Output the [X, Y] coordinate of the center of the cell containing the given text.  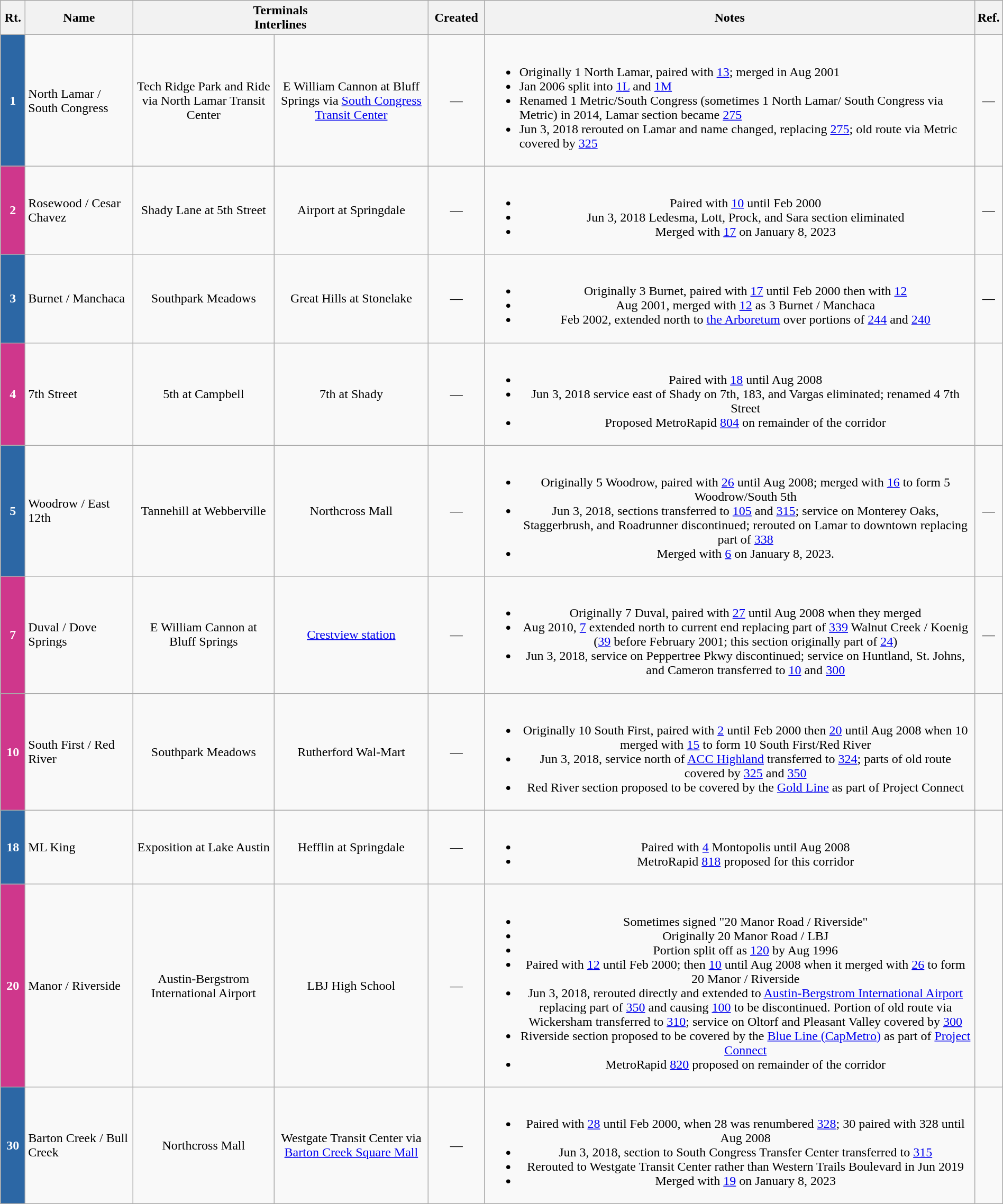
Name [79, 18]
5 [13, 511]
Rosewood / Cesar Chavez [79, 210]
2 [13, 210]
Rt. [13, 18]
TerminalsInterlines [280, 18]
ML King [79, 847]
30 [13, 1145]
Austin-Bergstrom International Airport [204, 986]
Notes [730, 18]
18 [13, 847]
Woodrow / East 12th [79, 511]
Tannehill at Webberville [204, 511]
7 [13, 635]
Barton Creek / Bull Creek [79, 1145]
Shady Lane at 5th Street [204, 210]
Great Hills at Stonelake [351, 298]
E William Cannon at Bluff Springs [204, 635]
3 [13, 298]
Manor / Riverside [79, 986]
10 [13, 752]
7th at Shady [351, 394]
Hefflin at Springdale [351, 847]
Paired with 4 Montopolis until Aug 2008MetroRapid 818 proposed for this corridor [730, 847]
Created [456, 18]
LBJ High School [351, 986]
Burnet / Manchaca [79, 298]
7th Street [79, 394]
5th at Campbell [204, 394]
Duval / Dove Springs [79, 635]
Westgate Transit Center via Barton Creek Square Mall [351, 1145]
4 [13, 394]
20 [13, 986]
Airport at Springdale [351, 210]
E William Cannon at Bluff Springs via South Congress Transit Center [351, 100]
Ref. [988, 18]
Crestview station [351, 635]
Paired with 10 until Feb 2000Jun 3, 2018 Ledesma, Lott, Prock, and Sara section eliminatedMerged with 17 on January 8, 2023 [730, 210]
North Lamar / South Congress [79, 100]
Tech Ridge Park and Ride via North Lamar Transit Center [204, 100]
Rutherford Wal-Mart [351, 752]
South First / Red River [79, 752]
Exposition at Lake Austin [204, 847]
1 [13, 100]
